Determine the [x, y] coordinate at the center of the cell enclosing the given text.  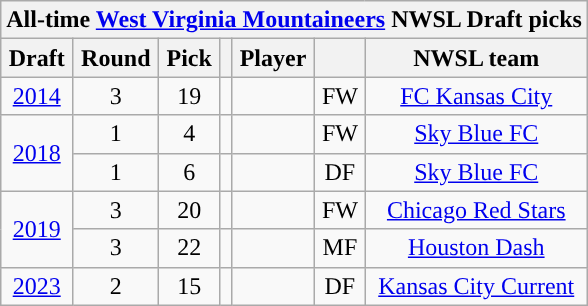
Chicago Red Stars [476, 210]
FC Kansas City [476, 96]
Houston Dash [476, 248]
Pick [189, 58]
All-time West Virginia Mountaineers NWSL Draft picks [294, 20]
22 [189, 248]
19 [189, 96]
Player [272, 58]
6 [189, 172]
2018 [37, 153]
2023 [37, 286]
2014 [37, 96]
2019 [37, 229]
4 [189, 134]
MF [340, 248]
15 [189, 286]
Draft [37, 58]
Kansas City Current [476, 286]
NWSL team [476, 58]
Round [116, 58]
20 [189, 210]
2 [116, 286]
